Pinpoint the cell where the given text exists, returning its (X, Y) midpoint coordinate. 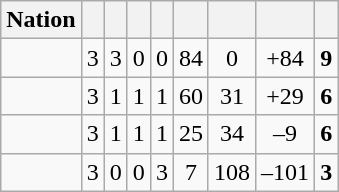
–9 (286, 134)
–101 (286, 172)
9 (326, 58)
+29 (286, 96)
31 (232, 96)
+84 (286, 58)
108 (232, 172)
60 (190, 96)
84 (190, 58)
Nation (41, 20)
34 (232, 134)
25 (190, 134)
7 (190, 172)
